From the cell containing the given text, extract its center point as [x, y] coordinate. 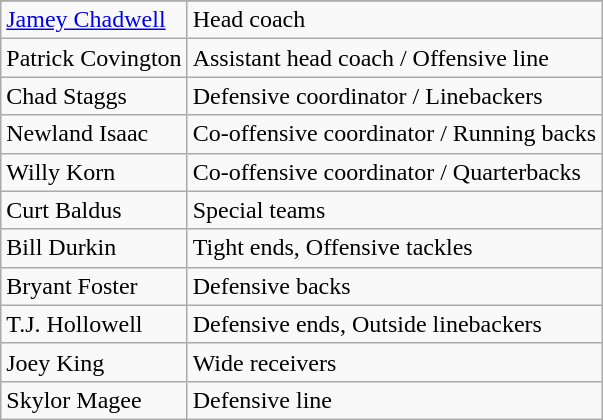
Wide receivers [394, 362]
Assistant head coach / Offensive line [394, 58]
Skylor Magee [94, 400]
Defensive ends, Outside linebackers [394, 324]
Co-offensive coordinator / Running backs [394, 134]
Joey King [94, 362]
Co-offensive coordinator / Quarterbacks [394, 172]
Defensive coordinator / Linebackers [394, 96]
Chad Staggs [94, 96]
Willy Korn [94, 172]
Bryant Foster [94, 286]
Newland Isaac [94, 134]
T.J. Hollowell [94, 324]
Head coach [394, 20]
Defensive backs [394, 286]
Curt Baldus [94, 210]
Tight ends, Offensive tackles [394, 248]
Special teams [394, 210]
Bill Durkin [94, 248]
Jamey Chadwell [94, 20]
Defensive line [394, 400]
Patrick Covington [94, 58]
